Extract the [X, Y] coordinate from the center of the cell holding the provided text.  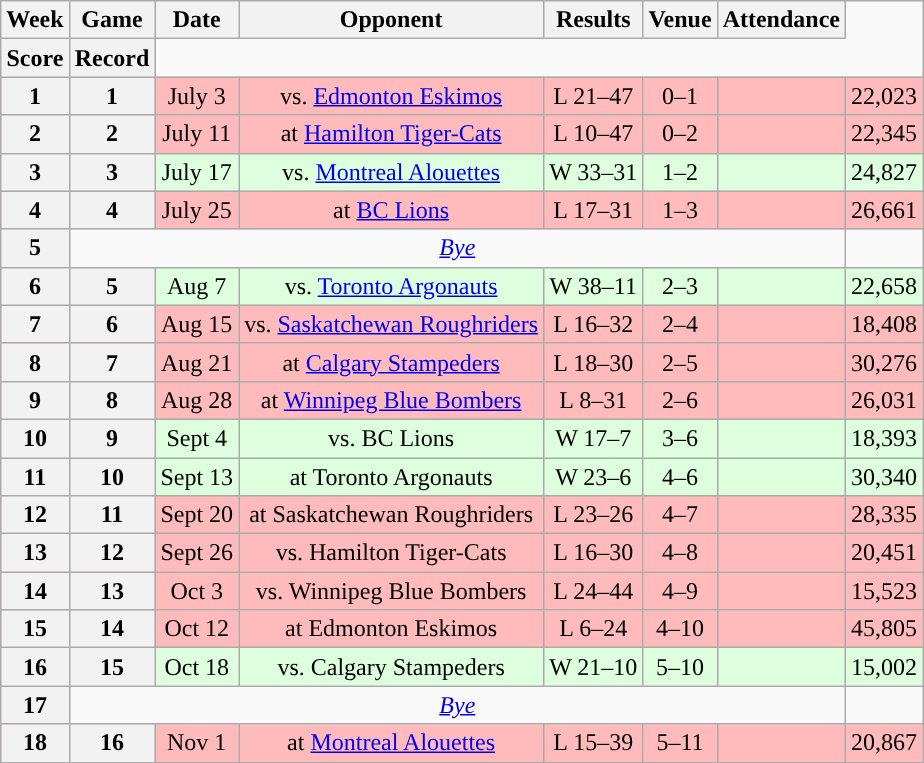
22,023 [884, 96]
Score [35, 58]
Week [35, 20]
24,827 [884, 172]
Sept 13 [197, 477]
0–1 [680, 96]
Sept 20 [197, 515]
30,276 [884, 362]
L 15–39 [594, 743]
vs. Winnipeg Blue Bombers [392, 591]
22,658 [884, 286]
Opponent [392, 20]
L 6–24 [594, 629]
1–3 [680, 210]
17 [35, 705]
Date [197, 20]
18 [35, 743]
L 21–47 [594, 96]
Record [112, 58]
at Saskatchewan Roughriders [392, 515]
Sept 4 [197, 438]
4–9 [680, 591]
Game [112, 20]
Attendance [781, 20]
Venue [680, 20]
Sept 26 [197, 553]
vs. Edmonton Eskimos [392, 96]
July 17 [197, 172]
30,340 [884, 477]
Aug 15 [197, 324]
vs. BC Lions [392, 438]
0–2 [680, 134]
L 18–30 [594, 362]
4–6 [680, 477]
2–3 [680, 286]
at Montreal Alouettes [392, 743]
2–4 [680, 324]
W 23–6 [594, 477]
W 38–11 [594, 286]
Oct 12 [197, 629]
L 17–31 [594, 210]
28,335 [884, 515]
4–7 [680, 515]
July 11 [197, 134]
3–6 [680, 438]
vs. Montreal Alouettes [392, 172]
July 3 [197, 96]
W 21–10 [594, 667]
18,408 [884, 324]
15,002 [884, 667]
W 33–31 [594, 172]
15,523 [884, 591]
L 16–30 [594, 553]
at Calgary Stampeders [392, 362]
22,345 [884, 134]
at Hamilton Tiger-Cats [392, 134]
Results [594, 20]
L 16–32 [594, 324]
Nov 1 [197, 743]
L 10–47 [594, 134]
1–2 [680, 172]
L 8–31 [594, 400]
5–11 [680, 743]
at Winnipeg Blue Bombers [392, 400]
Oct 3 [197, 591]
Oct 18 [197, 667]
18,393 [884, 438]
20,451 [884, 553]
45,805 [884, 629]
20,867 [884, 743]
W 17–7 [594, 438]
L 23–26 [594, 515]
July 25 [197, 210]
L 24–44 [594, 591]
vs. Toronto Argonauts [392, 286]
26,031 [884, 400]
vs. Hamilton Tiger-Cats [392, 553]
at Edmonton Eskimos [392, 629]
5–10 [680, 667]
26,661 [884, 210]
Aug 21 [197, 362]
at Toronto Argonauts [392, 477]
2–6 [680, 400]
vs. Saskatchewan Roughriders [392, 324]
4–10 [680, 629]
vs. Calgary Stampeders [392, 667]
Aug 28 [197, 400]
at BC Lions [392, 210]
4–8 [680, 553]
2–5 [680, 362]
Aug 7 [197, 286]
